Identify which cell holds the provided text, then report its [X, Y] central coordinate. 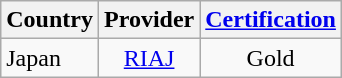
Certification [271, 20]
RIAJ [148, 58]
Japan [50, 58]
Gold [271, 58]
Country [50, 20]
Provider [148, 20]
